Determine the [x, y] coordinate at the center of the cell enclosing the given text.  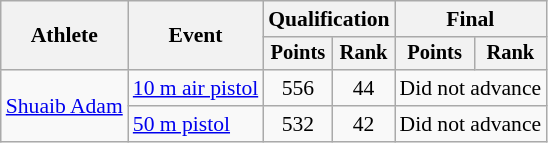
556 [298, 88]
Athlete [64, 36]
10 m air pistol [196, 88]
42 [364, 124]
50 m pistol [196, 124]
Shuaib Adam [64, 106]
Event [196, 36]
Qualification [328, 19]
Final [471, 19]
532 [298, 124]
44 [364, 88]
